For the text-containing cell, return its midpoint in (x, y) coordinate format. 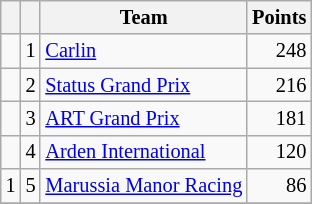
Marussia Manor Racing (144, 186)
86 (279, 186)
ART Grand Prix (144, 118)
216 (279, 85)
Points (279, 17)
5 (31, 186)
181 (279, 118)
120 (279, 152)
248 (279, 51)
Carlin (144, 51)
Status Grand Prix (144, 85)
2 (31, 85)
4 (31, 152)
Team (144, 17)
Arden International (144, 152)
3 (31, 118)
